Identify which cell holds the provided text, then report its [X, Y] central coordinate. 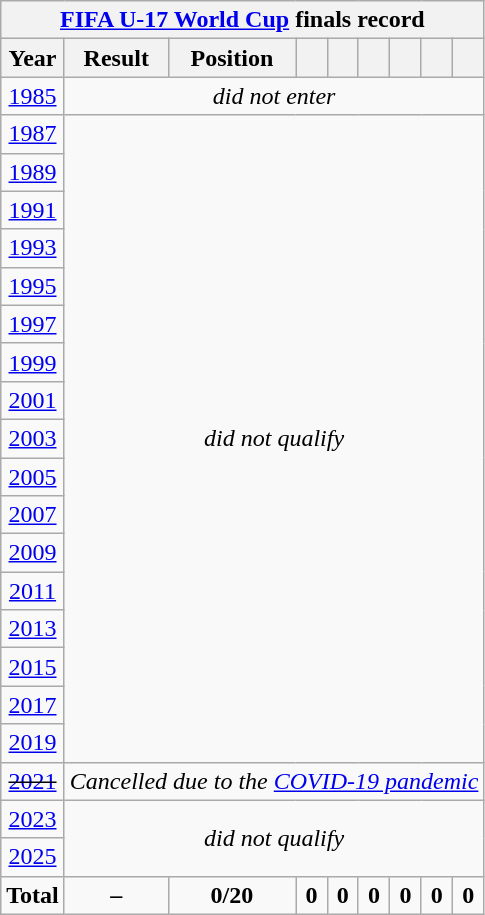
2025 [33, 857]
2019 [33, 743]
2021 [33, 781]
FIFA U-17 World Cup finals record [242, 20]
Result [116, 58]
2005 [33, 477]
2011 [33, 591]
1999 [33, 362]
Position [232, 58]
2001 [33, 400]
2003 [33, 438]
did not enter [274, 96]
2015 [33, 667]
1997 [33, 324]
1989 [33, 172]
2013 [33, 629]
2009 [33, 553]
1991 [33, 210]
Total [33, 895]
2007 [33, 515]
2023 [33, 819]
1995 [33, 286]
Year [33, 58]
1987 [33, 134]
0/20 [232, 895]
– [116, 895]
1985 [33, 96]
1993 [33, 248]
2017 [33, 705]
Cancelled due to the COVID-19 pandemic [274, 781]
